For the text-containing cell, return its midpoint in (X, Y) coordinate format. 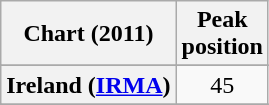
45 (222, 85)
Ireland (IRMA) (88, 85)
Peakposition (222, 34)
Chart (2011) (88, 34)
